Extract the [X, Y] coordinate from the center of the cell holding the provided text.  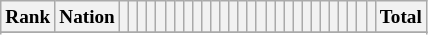
Nation [88, 17]
Total [400, 17]
Rank [28, 17]
